Return the (x, y) coordinate for the center point of the cell that contains the specified text.  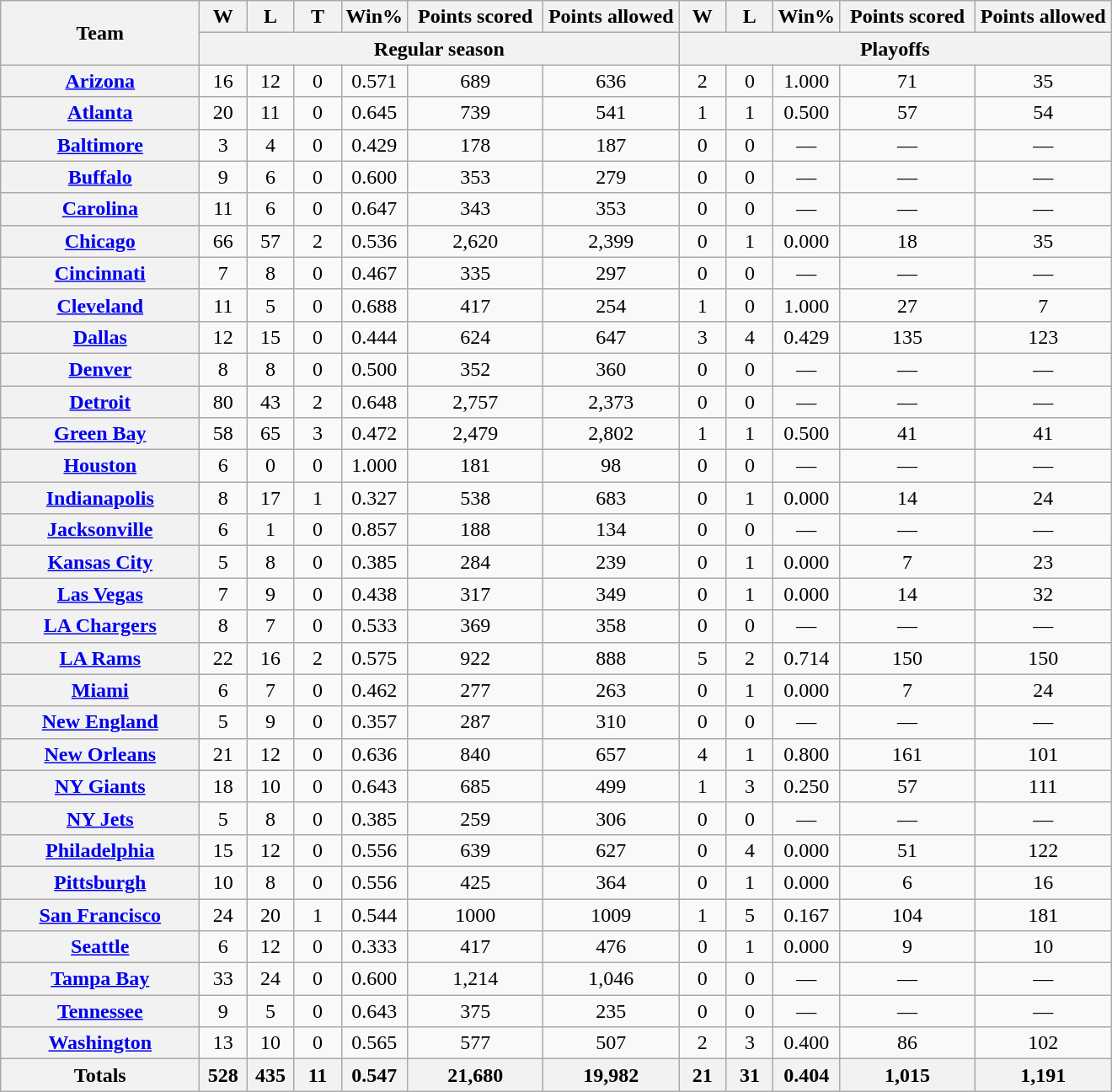
23 (1043, 562)
0.857 (374, 530)
507 (612, 1043)
43 (270, 402)
0.575 (374, 658)
284 (475, 562)
Washington (100, 1043)
51 (908, 850)
Kansas City (100, 562)
279 (612, 177)
San Francisco (100, 914)
Indianapolis (100, 498)
647 (612, 337)
178 (475, 145)
1,015 (908, 1075)
476 (612, 947)
LA Rams (100, 658)
NY Jets (100, 818)
188 (475, 530)
364 (612, 882)
161 (908, 754)
Totals (100, 1075)
New England (100, 722)
31 (750, 1075)
343 (475, 209)
0.547 (374, 1075)
310 (612, 722)
0.533 (374, 626)
22 (223, 658)
65 (270, 434)
683 (612, 498)
Denver (100, 369)
Seattle (100, 947)
685 (475, 786)
888 (612, 658)
0.565 (374, 1043)
1009 (612, 914)
Pittsburgh (100, 882)
2,479 (475, 434)
Buffalo (100, 177)
1,046 (612, 979)
0.167 (807, 914)
101 (1043, 754)
435 (270, 1075)
0.544 (374, 914)
624 (475, 337)
Baltimore (100, 145)
19,982 (612, 1075)
134 (612, 530)
Cleveland (100, 305)
2,757 (475, 402)
17 (270, 498)
0.438 (374, 594)
2,373 (612, 402)
0.645 (374, 113)
922 (475, 658)
0.462 (374, 690)
Detroit (100, 402)
349 (612, 594)
375 (475, 1011)
Arizona (100, 81)
Las Vegas (100, 594)
58 (223, 434)
538 (475, 498)
287 (475, 722)
Chicago (100, 241)
2,802 (612, 434)
541 (612, 113)
104 (908, 914)
636 (612, 81)
Cincinnati (100, 273)
66 (223, 241)
135 (908, 337)
263 (612, 690)
0.536 (374, 241)
98 (612, 466)
New Orleans (100, 754)
317 (475, 594)
369 (475, 626)
Philadelphia (100, 850)
Carolina (100, 209)
239 (612, 562)
80 (223, 402)
739 (475, 113)
352 (475, 369)
0.647 (374, 209)
0.404 (807, 1075)
0.714 (807, 658)
32 (1043, 594)
1,214 (475, 979)
2,620 (475, 241)
Dallas (100, 337)
0.400 (807, 1043)
102 (1043, 1043)
528 (223, 1075)
277 (475, 690)
111 (1043, 786)
LA Chargers (100, 626)
86 (908, 1043)
577 (475, 1043)
0.333 (374, 947)
235 (612, 1011)
499 (612, 786)
2,399 (612, 241)
33 (223, 979)
122 (1043, 850)
297 (612, 273)
0.800 (807, 754)
0.357 (374, 722)
187 (612, 145)
0.688 (374, 305)
1000 (475, 914)
335 (475, 273)
54 (1043, 113)
840 (475, 754)
Miami (100, 690)
358 (612, 626)
627 (612, 850)
Team (100, 33)
689 (475, 81)
NY Giants (100, 786)
639 (475, 850)
123 (1043, 337)
Tennessee (100, 1011)
0.472 (374, 434)
0.467 (374, 273)
0.327 (374, 498)
254 (612, 305)
27 (908, 305)
0.636 (374, 754)
0.571 (374, 81)
425 (475, 882)
Jacksonville (100, 530)
306 (612, 818)
13 (223, 1043)
Playoffs (895, 49)
T (318, 17)
657 (612, 754)
Houston (100, 466)
Regular season (440, 49)
360 (612, 369)
259 (475, 818)
0.250 (807, 786)
21,680 (475, 1075)
Atlanta (100, 113)
Tampa Bay (100, 979)
0.444 (374, 337)
1,191 (1043, 1075)
71 (908, 81)
0.648 (374, 402)
Green Bay (100, 434)
